Capture the cell that displays the provided text and extract its [x, y] central coordinate. 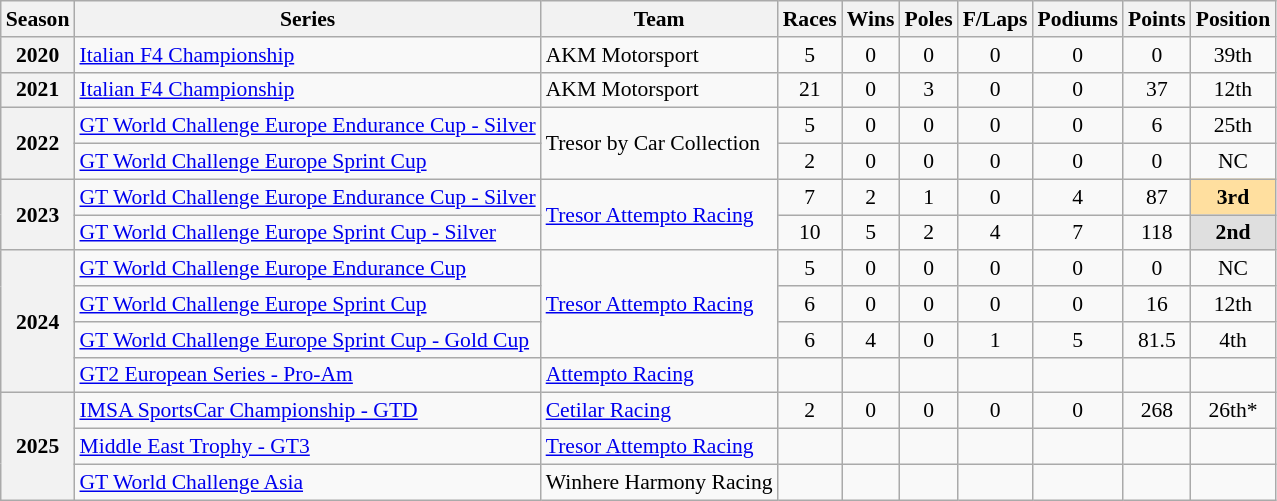
GT2 European Series - Pro-Am [307, 375]
2020 [38, 55]
Team [660, 19]
3 [929, 90]
2024 [38, 322]
Cetilar Racing [660, 411]
2nd [1233, 233]
25th [1233, 126]
10 [810, 233]
Series [307, 19]
2022 [38, 144]
Middle East Trophy - GT3 [307, 447]
GT World Challenge Europe Sprint Cup - Gold Cup [307, 340]
GT World Challenge Asia [307, 482]
Position [1233, 19]
Races [810, 19]
2025 [38, 446]
21 [810, 90]
Attempto Racing [660, 375]
GT World Challenge Europe Sprint Cup - Silver [307, 233]
4th [1233, 340]
Winhere Harmony Racing [660, 482]
Points [1157, 19]
268 [1157, 411]
39th [1233, 55]
118 [1157, 233]
GT World Challenge Europe Endurance Cup [307, 269]
Poles [929, 19]
Podiums [1078, 19]
Season [38, 19]
16 [1157, 304]
2023 [38, 214]
81.5 [1157, 340]
IMSA SportsCar Championship - GTD [307, 411]
3rd [1233, 197]
F/Laps [996, 19]
2021 [38, 90]
26th* [1233, 411]
Wins [871, 19]
37 [1157, 90]
87 [1157, 197]
Tresor by Car Collection [660, 144]
